Pinpoint the cell where the given text exists, returning its [X, Y] midpoint coordinate. 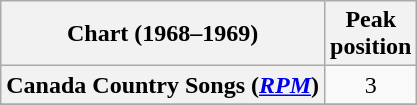
Peak position [371, 34]
3 [371, 85]
Canada Country Songs (RPM) [163, 85]
Chart (1968–1969) [163, 34]
